Output the [X, Y] coordinate of the center of the cell containing the given text.  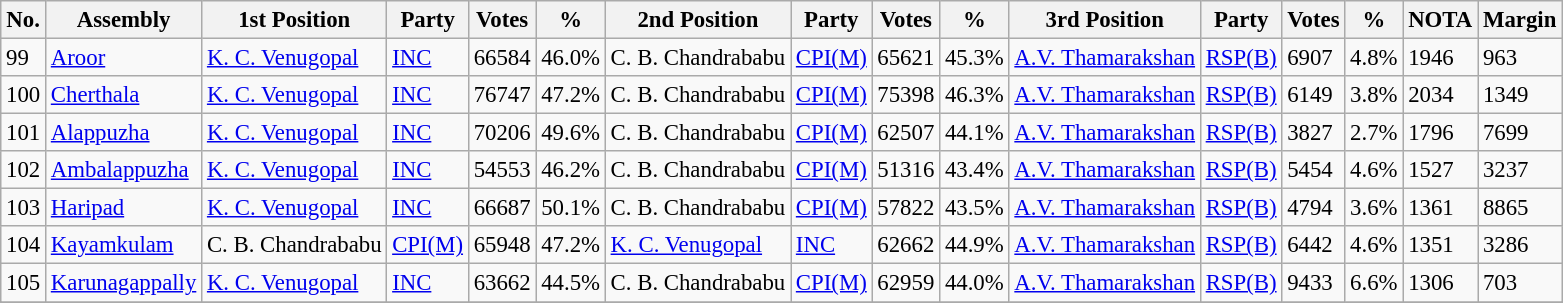
100 [24, 95]
4.8% [1374, 58]
NOTA [1440, 20]
101 [24, 133]
3237 [1520, 170]
Ambalappuzha [124, 170]
Alappuzha [124, 133]
6.6% [1374, 283]
2034 [1440, 95]
1527 [1440, 170]
4794 [1314, 208]
44.9% [974, 245]
105 [24, 283]
6442 [1314, 245]
1361 [1440, 208]
62662 [906, 245]
9433 [1314, 283]
45.3% [974, 58]
46.3% [974, 95]
2.7% [1374, 133]
62507 [906, 133]
1306 [1440, 283]
Kayamkulam [124, 245]
1946 [1440, 58]
Margin [1520, 20]
43.5% [974, 208]
46.0% [570, 58]
46.2% [570, 170]
44.1% [974, 133]
1349 [1520, 95]
Cherthala [124, 95]
6907 [1314, 58]
3.6% [1374, 208]
54553 [502, 170]
62959 [906, 283]
Aroor [124, 58]
Assembly [124, 20]
49.6% [570, 133]
1st Position [294, 20]
76747 [502, 95]
66584 [502, 58]
No. [24, 20]
70206 [502, 133]
104 [24, 245]
99 [24, 58]
44.5% [570, 283]
75398 [906, 95]
44.0% [974, 283]
8865 [1520, 208]
65948 [502, 245]
5454 [1314, 170]
6149 [1314, 95]
Karunagappally [124, 283]
3286 [1520, 245]
43.4% [974, 170]
1351 [1440, 245]
7699 [1520, 133]
3.8% [1374, 95]
63662 [502, 283]
963 [1520, 58]
3rd Position [1104, 20]
57822 [906, 208]
103 [24, 208]
50.1% [570, 208]
3827 [1314, 133]
Haripad [124, 208]
102 [24, 170]
51316 [906, 170]
1796 [1440, 133]
2nd Position [698, 20]
703 [1520, 283]
65621 [906, 58]
66687 [502, 208]
